Output the [X, Y] coordinate of the center of the cell containing the given text.  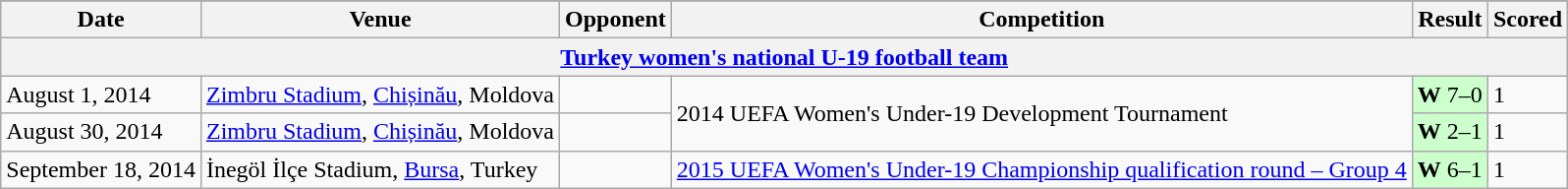
Opponent [616, 20]
W 7–0 [1450, 94]
August 30, 2014 [101, 132]
Result [1450, 20]
Turkey women's national U-19 football team [784, 57]
W 6–1 [1450, 169]
September 18, 2014 [101, 169]
Scored [1527, 20]
W 2–1 [1450, 132]
Competition [1041, 20]
Date [101, 20]
Venue [379, 20]
August 1, 2014 [101, 94]
İnegöl İlçe Stadium, Bursa, Turkey [379, 169]
2014 UEFA Women's Under-19 Development Tournament [1041, 113]
2015 UEFA Women's Under-19 Championship qualification round – Group 4 [1041, 169]
